Detect which cell encompasses the target text, then output its [x, y] center coordinate. 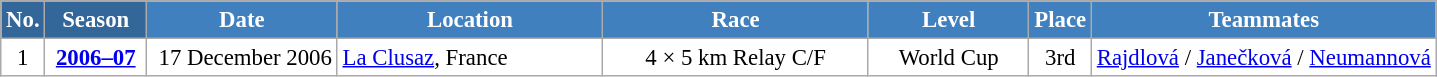
Rajdlová / Janečková / Neumannová [1264, 58]
Location [470, 20]
World Cup [948, 58]
Race [736, 20]
Place [1060, 20]
2006–07 [96, 58]
La Clusaz, France [470, 58]
Date [242, 20]
3rd [1060, 58]
4 × 5 km Relay C/F [736, 58]
17 December 2006 [242, 58]
Season [96, 20]
1 [23, 58]
Teammates [1264, 20]
Level [948, 20]
No. [23, 20]
